Find where the given text appears and provide that cell's center as (x, y) coordinate. 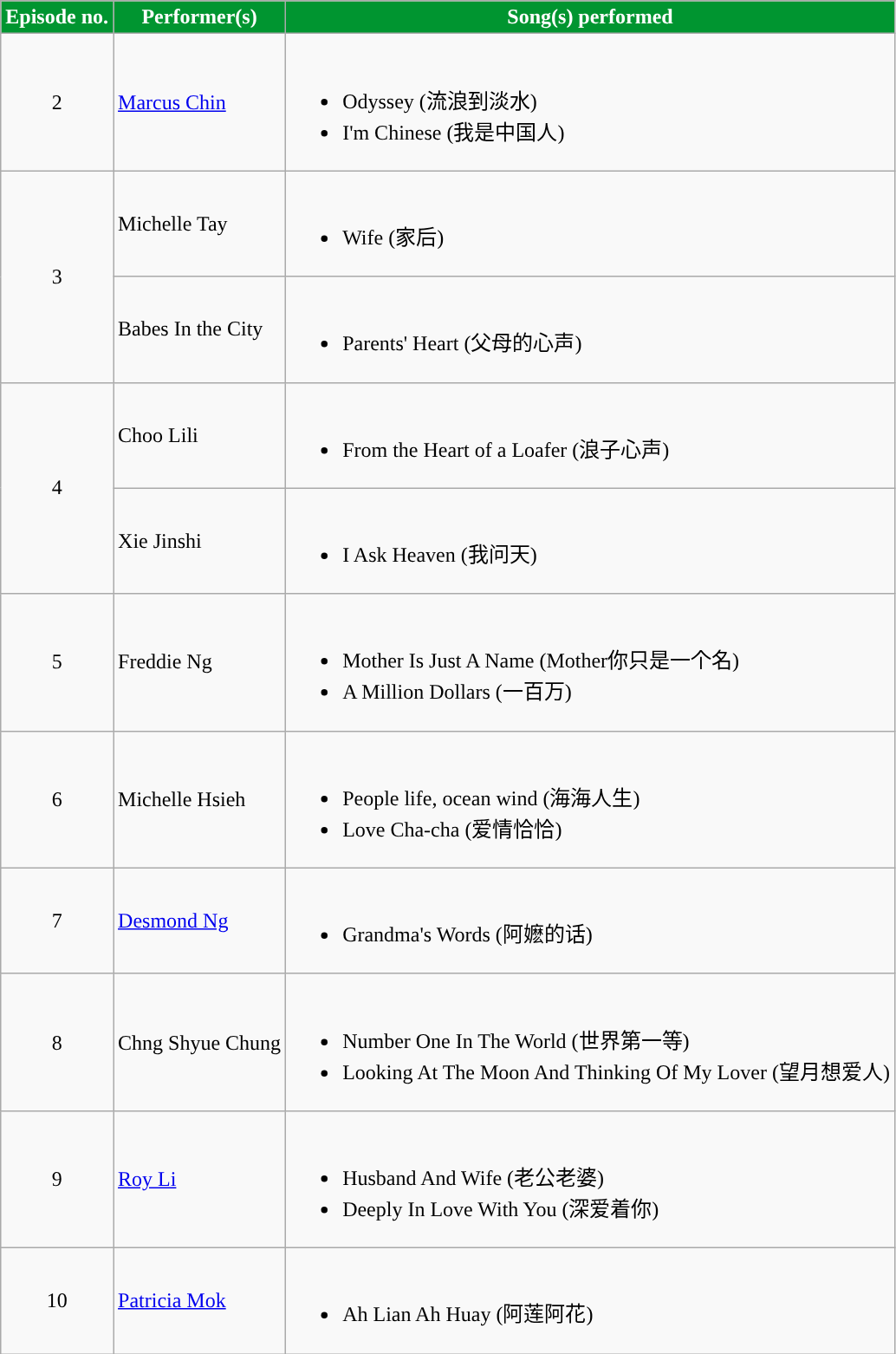
5 (57, 662)
Babes In the City (199, 329)
6 (57, 799)
Episode no. (57, 17)
Freddie Ng (199, 662)
7 (57, 921)
Marcus Chin (199, 102)
Desmond Ng (199, 921)
From the Heart of a Loafer (浪子心声) (591, 435)
Song(s) performed (591, 17)
Michelle Tay (199, 224)
Chng Shyue Chung (199, 1042)
9 (57, 1179)
Wife (家后) (591, 224)
Ah Lian Ah Huay (阿莲阿花) (591, 1300)
2 (57, 102)
4 (57, 488)
Number One In The World (世界第一等)Looking At The Moon And Thinking Of My Lover (望月想爱人) (591, 1042)
3 (57, 277)
10 (57, 1300)
Choo Lili (199, 435)
Performer(s) (199, 17)
8 (57, 1042)
Mother Is Just A Name (Mother你只是一个名)A Million Dollars (一百万) (591, 662)
Patricia Mok (199, 1300)
People life, ocean wind (海海人生)Love Cha-cha (爱情恰恰) (591, 799)
Odyssey (流浪到淡水)I'm Chinese (我是中国人) (591, 102)
Husband And Wife (老公老婆)Deeply In Love With You (深爱着你) (591, 1179)
Xie Jinshi (199, 541)
Michelle Hsieh (199, 799)
Roy Li (199, 1179)
Parents' Heart (父母的心声) (591, 329)
Grandma's Words (阿嬷的话) (591, 921)
I Ask Heaven (我问天) (591, 541)
